Search for the cell housing the specified text and yield its (x, y) center coordinate. 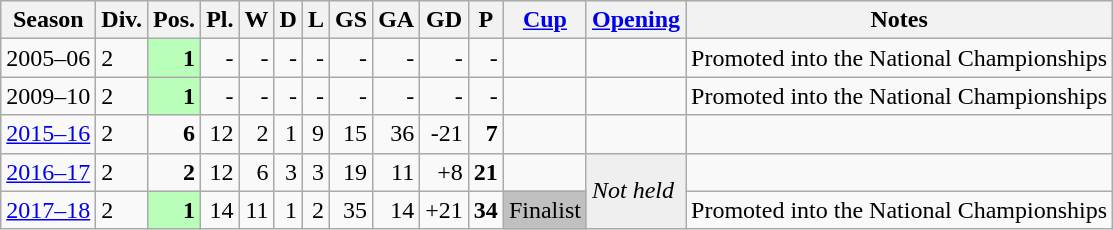
GA (396, 20)
+8 (444, 172)
2005–06 (48, 58)
36 (396, 134)
19 (352, 172)
Cup (544, 20)
Notes (900, 20)
Pos. (174, 20)
D (288, 20)
Opening (636, 20)
2015–16 (48, 134)
9 (316, 134)
21 (486, 172)
Finalist (544, 210)
Season (48, 20)
15 (352, 134)
34 (486, 210)
+21 (444, 210)
Not held (636, 191)
7 (486, 134)
2016–17 (48, 172)
35 (352, 210)
P (486, 20)
2009–10 (48, 96)
W (256, 20)
GS (352, 20)
Div. (122, 20)
2017–18 (48, 210)
Pl. (220, 20)
-21 (444, 134)
L (316, 20)
GD (444, 20)
